Detect which cell encompasses the target text, then output its [x, y] center coordinate. 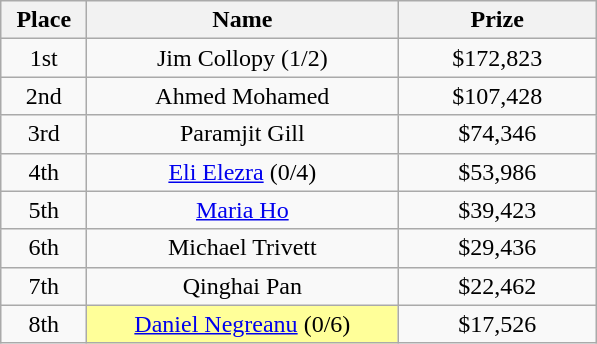
Maria Ho [242, 210]
Name [242, 20]
Daniel Negreanu (0/6) [242, 324]
6th [44, 248]
$74,346 [498, 134]
$39,423 [498, 210]
7th [44, 286]
Eli Elezra (0/4) [242, 172]
$17,526 [498, 324]
8th [44, 324]
$107,428 [498, 96]
Qinghai Pan [242, 286]
Place [44, 20]
1st [44, 58]
Jim Collopy (1/2) [242, 58]
Michael Trivett [242, 248]
$172,823 [498, 58]
Ahmed Mohamed [242, 96]
3rd [44, 134]
4th [44, 172]
5th [44, 210]
$22,462 [498, 286]
$53,986 [498, 172]
2nd [44, 96]
Paramjit Gill [242, 134]
$29,436 [498, 248]
Prize [498, 20]
